Locate the cell with the specified text and output its (x, y) center coordinate. 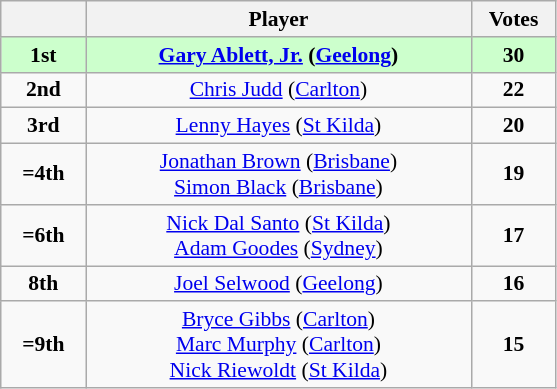
Bryce Gibbs (Carlton)Marc Murphy (Carlton)Nick Riewoldt (St Kilda) (278, 346)
1st (44, 55)
=4th (44, 174)
30 (514, 55)
2nd (44, 90)
Jonathan Brown (Brisbane)Simon Black (Brisbane) (278, 174)
17 (514, 236)
8th (44, 284)
Chris Judd (Carlton) (278, 90)
Joel Selwood (Geelong) (278, 284)
Lenny Hayes (St Kilda) (278, 126)
Gary Ablett, Jr. (Geelong) (278, 55)
=9th (44, 346)
Nick Dal Santo (St Kilda)Adam Goodes (Sydney) (278, 236)
Votes (514, 19)
20 (514, 126)
16 (514, 284)
22 (514, 90)
=6th (44, 236)
Player (278, 19)
3rd (44, 126)
19 (514, 174)
15 (514, 346)
